Determine the (X, Y) coordinate at the center of the cell enclosing the given text.  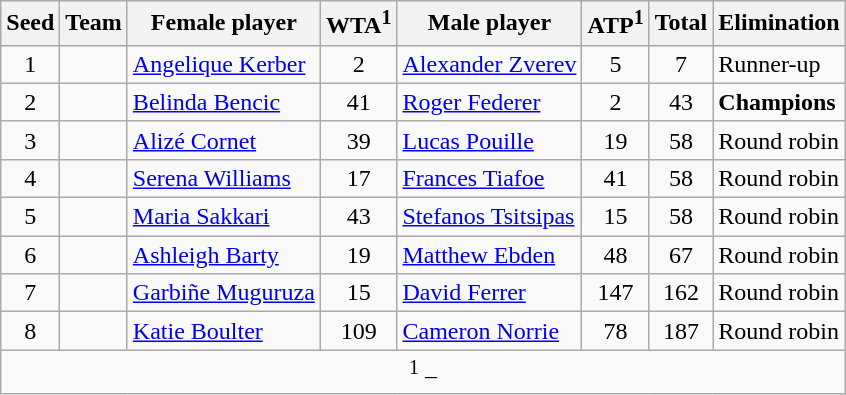
David Ferrer (490, 293)
162 (681, 293)
39 (358, 140)
Elimination (779, 24)
Katie Boulter (224, 331)
48 (616, 255)
WTA1 (358, 24)
187 (681, 331)
1 (30, 64)
Total (681, 24)
Seed (30, 24)
147 (616, 293)
Male player (490, 24)
Angelique Kerber (224, 64)
Alizé Cornet (224, 140)
Garbiñe Muguruza (224, 293)
4 (30, 178)
Ashleigh Barty (224, 255)
Matthew Ebden (490, 255)
Female player (224, 24)
17 (358, 178)
Roger Federer (490, 102)
Cameron Norrie (490, 331)
Champions (779, 102)
Lucas Pouille (490, 140)
Stefanos Tsitsipas (490, 217)
Frances Tiafoe (490, 178)
Runner-up (779, 64)
ATP1 (616, 24)
Serena Williams (224, 178)
109 (358, 331)
6 (30, 255)
Maria Sakkari (224, 217)
1 – (423, 372)
8 (30, 331)
Belinda Bencic (224, 102)
67 (681, 255)
78 (616, 331)
Team (94, 24)
3 (30, 140)
Alexander Zverev (490, 64)
